Output the (x, y) coordinate of the center of the cell containing the given text.  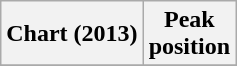
Peakposition (189, 34)
Chart (2013) (72, 34)
